Find where the given text appears and provide that cell's center as (X, Y) coordinate. 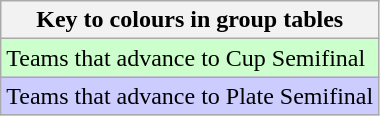
Key to colours in group tables (190, 20)
Teams that advance to Cup Semifinal (190, 58)
Teams that advance to Plate Semifinal (190, 96)
